Identify which cell holds the provided text, then report its (X, Y) central coordinate. 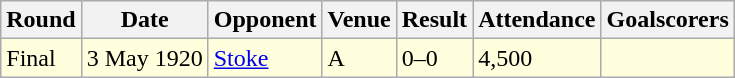
4,500 (537, 58)
A (359, 58)
Attendance (537, 20)
Venue (359, 20)
Date (144, 20)
Stoke (265, 58)
Round (41, 20)
Goalscorers (668, 20)
Final (41, 58)
Result (434, 20)
0–0 (434, 58)
3 May 1920 (144, 58)
Opponent (265, 20)
